Output the (X, Y) coordinate of the center of the cell containing the given text.  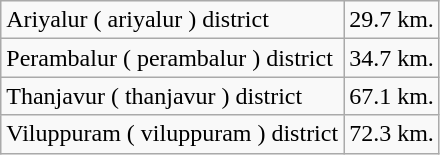
67.1 km. (392, 96)
29.7 km. (392, 20)
Ariyalur ( ariyalur ) district (172, 20)
Thanjavur ( thanjavur ) district (172, 96)
Viluppuram ( viluppuram ) district (172, 134)
Perambalur ( perambalur ) district (172, 58)
34.7 km. (392, 58)
72.3 km. (392, 134)
